Return [x, y] of the center of cell containing provided text 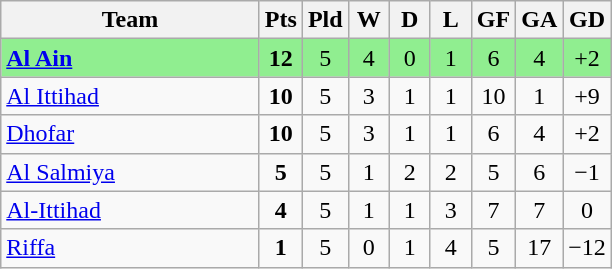
GA [540, 20]
Team [130, 20]
17 [540, 248]
−12 [588, 248]
Pts [280, 20]
Al Ain [130, 58]
L [450, 20]
Dhofar [130, 134]
GD [588, 20]
+9 [588, 96]
D [410, 20]
Pld [325, 20]
−1 [588, 172]
Al Ittihad [130, 96]
Al Salmiya [130, 172]
Riffa [130, 248]
W [368, 20]
Al-Ittihad [130, 210]
12 [280, 58]
GF [493, 20]
